Return the [X, Y] coordinate for the center point of the cell that contains the specified text.  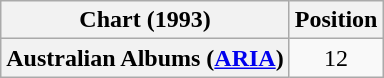
12 [336, 58]
Position [336, 20]
Chart (1993) [145, 20]
Australian Albums (ARIA) [145, 58]
